Output the (x, y) coordinate of the center of the cell containing the given text.  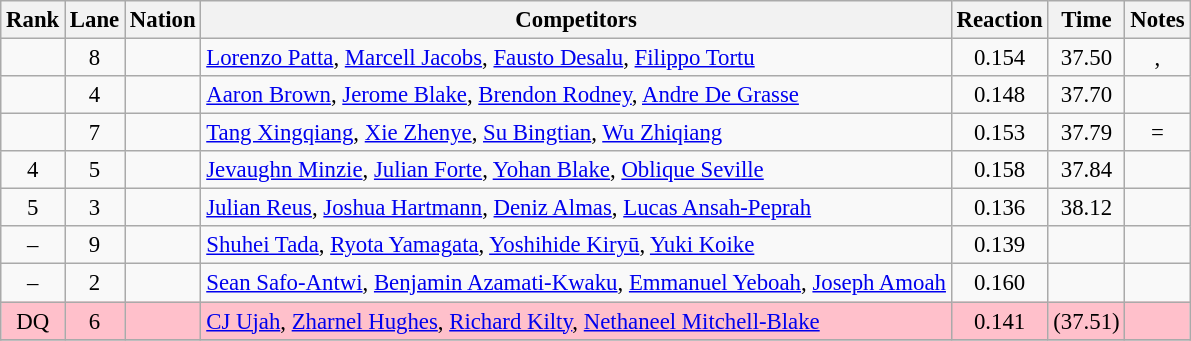
Rank (33, 20)
0.139 (1000, 245)
Sean Safo-Antwi, Benjamin Azamati-Kwaku, Emmanuel Yeboah, Joseph Amoah (576, 283)
Time (1086, 20)
Competitors (576, 20)
(37.51) (1086, 321)
7 (95, 133)
0.160 (1000, 283)
= (1158, 133)
DQ (33, 321)
Lane (95, 20)
, (1158, 58)
Tang Xingqiang, Xie Zhenye, Su Bingtian, Wu Zhiqiang (576, 133)
CJ Ujah, Zharnel Hughes, Richard Kilty, Nethaneel Mitchell-Blake (576, 321)
38.12 (1086, 208)
0.153 (1000, 133)
2 (95, 283)
37.50 (1086, 58)
0.141 (1000, 321)
Notes (1158, 20)
Shuhei Tada, Ryota Yamagata, Yoshihide Kiryū, Yuki Koike (576, 245)
Jevaughn Minzie, Julian Forte, Yohan Blake, Oblique Seville (576, 170)
Aaron Brown, Jerome Blake, Brendon Rodney, Andre De Grasse (576, 95)
3 (95, 208)
8 (95, 58)
37.79 (1086, 133)
0.148 (1000, 95)
6 (95, 321)
Reaction (1000, 20)
9 (95, 245)
0.158 (1000, 170)
37.84 (1086, 170)
37.70 (1086, 95)
0.154 (1000, 58)
Julian Reus, Joshua Hartmann, Deniz Almas, Lucas Ansah-Peprah (576, 208)
Nation (163, 20)
Lorenzo Patta, Marcell Jacobs, Fausto Desalu, Filippo Tortu (576, 58)
0.136 (1000, 208)
